Find where the given text appears and provide that cell's center as [x, y] coordinate. 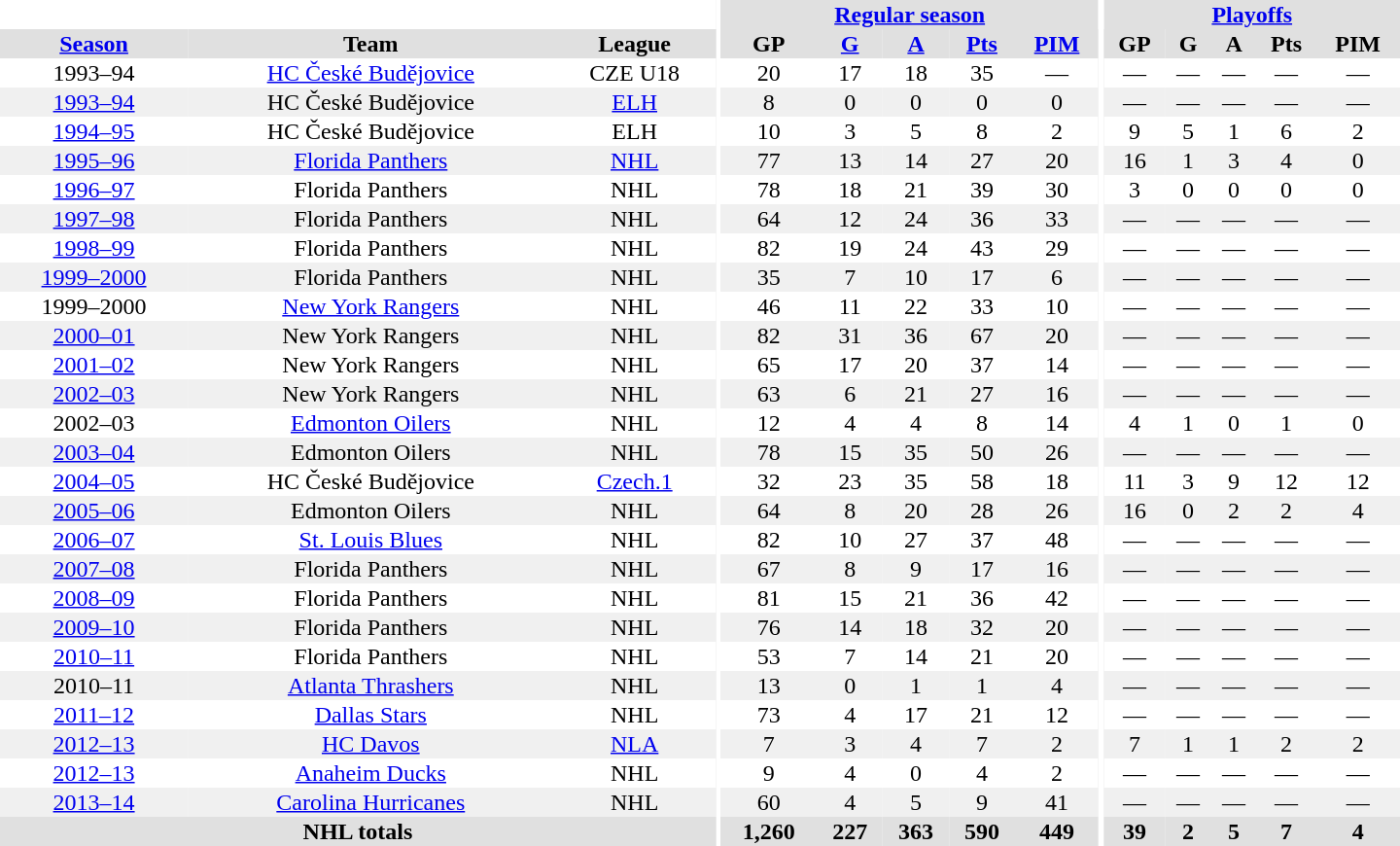
1997–98 [93, 219]
St. Louis Blues [370, 540]
Carolina Hurricanes [370, 802]
League [634, 44]
1996–97 [93, 190]
NLA [634, 744]
28 [982, 511]
Season [93, 44]
43 [982, 248]
2001–02 [93, 365]
Regular season [910, 15]
48 [1057, 540]
HC Davos [370, 744]
65 [768, 365]
73 [768, 715]
46 [768, 306]
42 [1057, 598]
2009–10 [93, 627]
53 [768, 656]
Team [370, 44]
63 [768, 394]
1995–96 [93, 160]
Playoffs [1252, 15]
30 [1057, 190]
19 [850, 248]
2004–05 [93, 481]
363 [916, 831]
2011–12 [93, 715]
590 [982, 831]
2000–01 [93, 335]
1994–95 [93, 131]
227 [850, 831]
60 [768, 802]
58 [982, 481]
1998–99 [93, 248]
2005–06 [93, 511]
23 [850, 481]
81 [768, 598]
2006–07 [93, 540]
449 [1057, 831]
22 [916, 306]
2013–14 [93, 802]
41 [1057, 802]
CZE U18 [634, 73]
76 [768, 627]
29 [1057, 248]
Atlanta Thrashers [370, 686]
Dallas Stars [370, 715]
2003–04 [93, 452]
NHL totals [358, 831]
31 [850, 335]
1,260 [768, 831]
50 [982, 452]
Anaheim Ducks [370, 773]
77 [768, 160]
Czech.1 [634, 481]
2008–09 [93, 598]
2007–08 [93, 569]
